Scan for the cell matching the given text and deliver its (X, Y) coordinate at center. 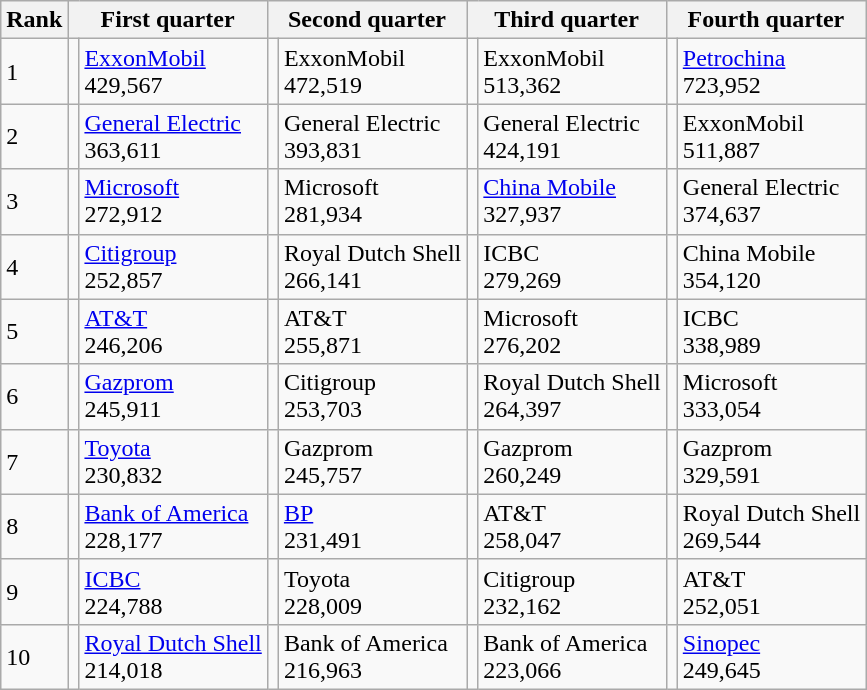
ExxonMobil 513,362 (572, 72)
Third quarter (566, 20)
10 (34, 656)
General Electric 363,611 (173, 136)
Bank of America 223,066 (572, 656)
Gazprom 329,591 (771, 462)
Royal Dutch Shell266,141 (372, 266)
Royal Dutch Shell 214,018 (173, 656)
AT&T 255,871 (372, 332)
Citigroup 232,162 (572, 592)
Bank of America 216,963 (372, 656)
Gazprom 245,911 (173, 396)
General Electric 374,637 (771, 202)
ExxonMobil 429,567 (173, 72)
Toyota 230,832 (173, 462)
7 (34, 462)
Citigroup 253,703 (372, 396)
2 (34, 136)
ExxonMobil 472,519 (372, 72)
AT&T 246,206 (173, 332)
Toyota 228,009 (372, 592)
AT&T 252,051 (771, 592)
6 (34, 396)
Rank (34, 20)
ICBC 338,989 (771, 332)
China Mobile 354,120 (771, 266)
Microsoft 276,202 (572, 332)
4 (34, 266)
Fourth quarter (766, 20)
General Electric424,191 (572, 136)
Microsoft 272,912 (173, 202)
Royal Dutch Shell 264,397 (572, 396)
Bank of America 228,177 (173, 526)
ICBC 279,269 (572, 266)
General Electric 393,831 (372, 136)
Microsoft 333,054 (771, 396)
1 (34, 72)
Second quarter (366, 20)
Royal Dutch Shell 269,544 (771, 526)
ExxonMobil 511,887 (771, 136)
5 (34, 332)
BP 231,491 (372, 526)
Sinopec 249,645 (771, 656)
Gazprom 260,249 (572, 462)
China Mobile 327,937 (572, 202)
Gazprom 245,757 (372, 462)
8 (34, 526)
Citigroup 252,857 (173, 266)
3 (34, 202)
9 (34, 592)
First quarter (168, 20)
AT&T 258,047 (572, 526)
Petrochina 723,952 (771, 72)
Microsoft 281,934 (372, 202)
ICBC 224,788 (173, 592)
